Locate the cell with the specified text and output its (X, Y) center coordinate. 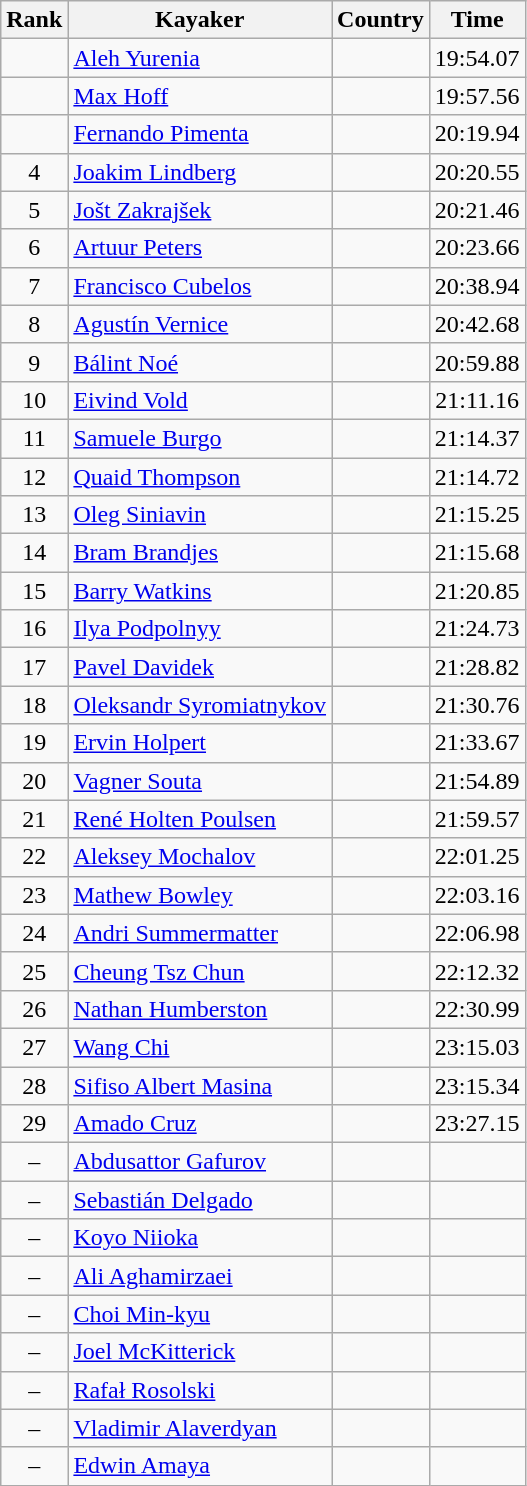
20:21.46 (477, 210)
22:06.98 (477, 933)
Francisco Cubelos (200, 286)
Time (477, 20)
Mathew Bowley (200, 895)
21:14.72 (477, 477)
Agustín Vernice (200, 324)
16 (34, 629)
Joel McKitterick (200, 1352)
10 (34, 400)
20:19.94 (477, 134)
18 (34, 705)
Sebastián Delgado (200, 1200)
Bram Brandjes (200, 553)
23:15.03 (477, 1047)
23 (34, 895)
Country (381, 20)
Fernando Pimenta (200, 134)
Koyo Niioka (200, 1238)
21:20.85 (477, 591)
Edwin Amaya (200, 1466)
Aleksey Mochalov (200, 857)
26 (34, 1009)
Joakim Lindberg (200, 172)
Ali Aghamirzaei (200, 1276)
25 (34, 971)
Eivind Vold (200, 400)
Vladimir Alaverdyan (200, 1428)
29 (34, 1124)
23:27.15 (477, 1124)
Abdusattor Gafurov (200, 1162)
22:12.32 (477, 971)
21:24.73 (477, 629)
15 (34, 591)
19:54.07 (477, 58)
21 (34, 819)
11 (34, 438)
21:15.68 (477, 553)
24 (34, 933)
Jošt Zakrajšek (200, 210)
Amado Cruz (200, 1124)
21:59.57 (477, 819)
21:54.89 (477, 781)
21:11.16 (477, 400)
21:28.82 (477, 667)
Oleksandr Syromiatnykov (200, 705)
22 (34, 857)
4 (34, 172)
Wang Chi (200, 1047)
Ilya Podpolnyy (200, 629)
20:42.68 (477, 324)
Vagner Souta (200, 781)
Sifiso Albert Masina (200, 1085)
22:03.16 (477, 895)
Quaid Thompson (200, 477)
Artuur Peters (200, 248)
22:30.99 (477, 1009)
21:14.37 (477, 438)
Barry Watkins (200, 591)
6 (34, 248)
Oleg Siniavin (200, 515)
René Holten Poulsen (200, 819)
20:20.55 (477, 172)
Nathan Humberston (200, 1009)
Kayaker (200, 20)
21:15.25 (477, 515)
Aleh Yurenia (200, 58)
Rafał Rosolski (200, 1390)
23:15.34 (477, 1085)
Bálint Noé (200, 362)
20:59.88 (477, 362)
13 (34, 515)
20 (34, 781)
12 (34, 477)
20:38.94 (477, 286)
22:01.25 (477, 857)
9 (34, 362)
21:33.67 (477, 743)
20:23.66 (477, 248)
14 (34, 553)
Max Hoff (200, 96)
Cheung Tsz Chun (200, 971)
27 (34, 1047)
Andri Summermatter (200, 933)
7 (34, 286)
5 (34, 210)
Pavel Davidek (200, 667)
19 (34, 743)
21:30.76 (477, 705)
Samuele Burgo (200, 438)
Rank (34, 20)
8 (34, 324)
Ervin Holpert (200, 743)
Choi Min-kyu (200, 1314)
19:57.56 (477, 96)
17 (34, 667)
28 (34, 1085)
